Search for the cell housing the specified text and yield its (x, y) center coordinate. 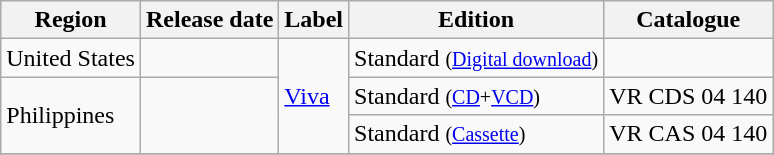
Viva (314, 96)
Standard (Cassette) (476, 134)
Region (71, 20)
VR CAS 04 140 (688, 134)
Standard (CD+VCD) (476, 96)
Label (314, 20)
Release date (209, 20)
Edition (476, 20)
VR CDS 04 140 (688, 96)
Catalogue (688, 20)
United States (71, 58)
Philippines (71, 115)
Standard (Digital download) (476, 58)
